Pinpoint the cell where the given text exists, returning its (x, y) midpoint coordinate. 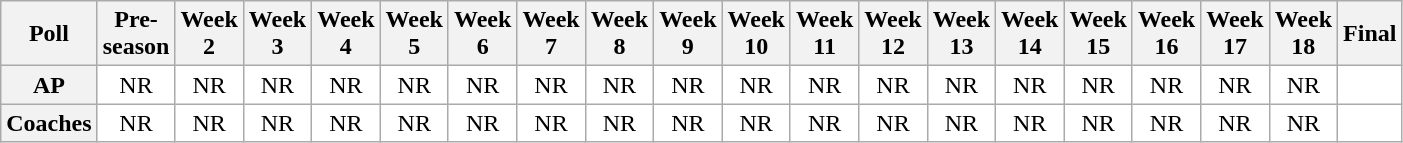
Week7 (551, 34)
Week3 (277, 34)
Week6 (482, 34)
Week11 (824, 34)
Week12 (893, 34)
Week2 (209, 34)
Week5 (414, 34)
Week14 (1030, 34)
Week9 (688, 34)
Week8 (619, 34)
Week13 (961, 34)
Week17 (1235, 34)
AP (49, 85)
Pre-season (136, 34)
Week18 (1303, 34)
Week10 (756, 34)
Final (1370, 34)
Poll (49, 34)
Week16 (1166, 34)
Coaches (49, 123)
Week15 (1098, 34)
Week4 (346, 34)
